Pinpoint the cell where the given text exists, returning its [X, Y] midpoint coordinate. 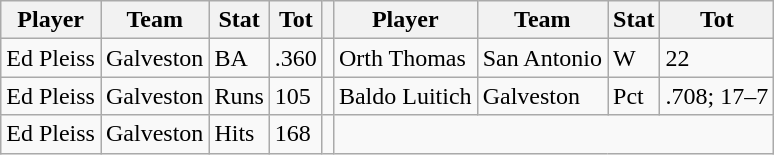
Runs [239, 96]
22 [717, 58]
Baldo Luitich [405, 96]
.708; 17–7 [717, 96]
.360 [296, 58]
Hits [239, 134]
168 [296, 134]
105 [296, 96]
Pct [634, 96]
Orth Thomas [405, 58]
W [634, 58]
BA [239, 58]
San Antonio [542, 58]
